Determine the (X, Y) coordinate at the center of the cell enclosing the given text.  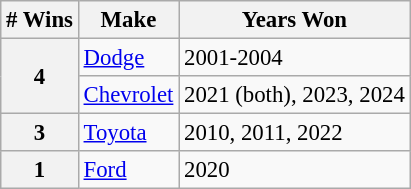
Ford (128, 170)
2001-2004 (294, 58)
2021 (both), 2023, 2024 (294, 95)
Chevrolet (128, 95)
Make (128, 20)
1 (40, 170)
2020 (294, 170)
3 (40, 133)
Dodge (128, 58)
# Wins (40, 20)
Years Won (294, 20)
4 (40, 76)
Toyota (128, 133)
2010, 2011, 2022 (294, 133)
